Output the [x, y] coordinate of the center of the cell containing the given text.  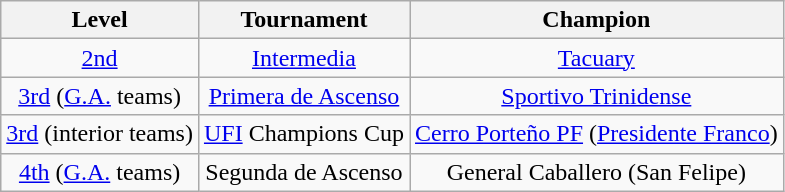
Champion [597, 20]
Primera de Ascenso [304, 96]
Cerro Porteño PF (Presidente Franco) [597, 134]
Sportivo Trinidense [597, 96]
General Caballero (San Felipe) [597, 172]
Intermedia [304, 58]
Tacuary [597, 58]
3rd (G.A. teams) [100, 96]
3rd (interior teams) [100, 134]
Segunda de Ascenso [304, 172]
4th (G.A. teams) [100, 172]
Level [100, 20]
UFI Champions Cup [304, 134]
2nd [100, 58]
Tournament [304, 20]
